Extract the (X, Y) coordinate from the center of the cell holding the provided text.  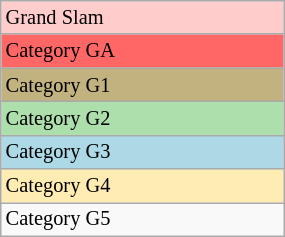
Category G5 (142, 219)
Category G2 (142, 118)
Grand Slam (142, 17)
Category G4 (142, 186)
Category G3 (142, 152)
Category GA (142, 51)
Category G1 (142, 85)
